Determine the [X, Y] coordinate at the center of the cell enclosing the given text.  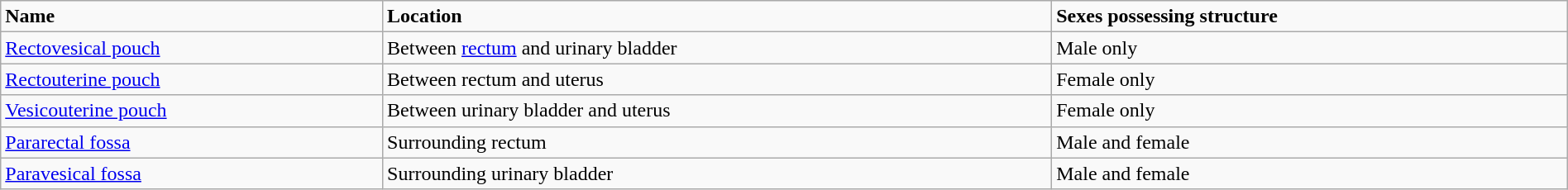
Location [718, 17]
Paravesical fossa [192, 173]
Surrounding rectum [718, 142]
Between rectum and urinary bladder [718, 48]
Between urinary bladder and uterus [718, 111]
Rectovesical pouch [192, 48]
Male only [1310, 48]
Pararectal fossa [192, 142]
Sexes possessing structure [1310, 17]
Surrounding urinary bladder [718, 173]
Between rectum and uterus [718, 79]
Name [192, 17]
Rectouterine pouch [192, 79]
Vesicouterine pouch [192, 111]
